Find where the given text appears and provide that cell's center as [x, y] coordinate. 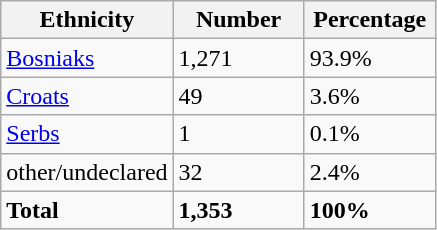
Total [87, 210]
49 [238, 96]
1,271 [238, 58]
Croats [87, 96]
other/undeclared [87, 172]
Percentage [370, 20]
0.1% [370, 134]
32 [238, 172]
100% [370, 210]
Number [238, 20]
1,353 [238, 210]
3.6% [370, 96]
93.9% [370, 58]
1 [238, 134]
Ethnicity [87, 20]
2.4% [370, 172]
Bosniaks [87, 58]
Serbs [87, 134]
